Determine the (X, Y) coordinate at the center of the cell enclosing the given text.  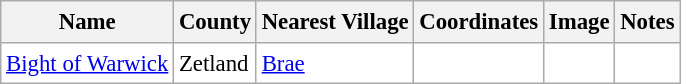
Notes (648, 22)
Brae (335, 62)
Image (580, 22)
Name (88, 22)
Zetland (216, 62)
County (216, 22)
Nearest Village (335, 22)
Bight of Warwick (88, 62)
Coordinates (479, 22)
